Extract the (x, y) coordinate from the center of the cell holding the provided text.  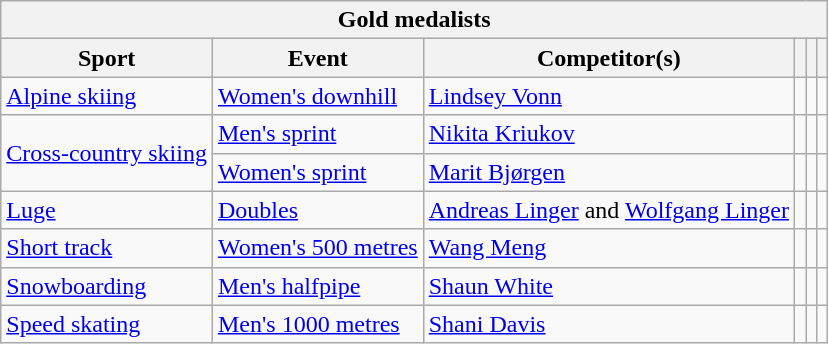
Short track (107, 248)
Doubles (318, 210)
Women's sprint (318, 172)
Luge (107, 210)
Gold medalists (414, 20)
Men's halfpipe (318, 286)
Speed skating (107, 324)
Marit Bjørgen (608, 172)
Lindsey Vonn (608, 96)
Competitor(s) (608, 58)
Alpine skiing (107, 96)
Shaun White (608, 286)
Cross-country skiing (107, 153)
Nikita Kriukov (608, 134)
Snowboarding (107, 286)
Women's 500 metres (318, 248)
Shani Davis (608, 324)
Event (318, 58)
Wang Meng (608, 248)
Men's 1000 metres (318, 324)
Men's sprint (318, 134)
Sport (107, 58)
Women's downhill (318, 96)
Andreas Linger and Wolfgang Linger (608, 210)
